Return the [x, y] coordinate for the center point of the cell that contains the specified text.  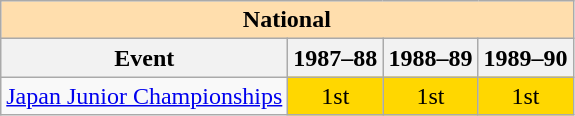
1989–90 [526, 58]
National [287, 20]
1988–89 [430, 58]
Event [144, 58]
Japan Junior Championships [144, 96]
1987–88 [336, 58]
